For the text-containing cell, return its midpoint in [x, y] coordinate format. 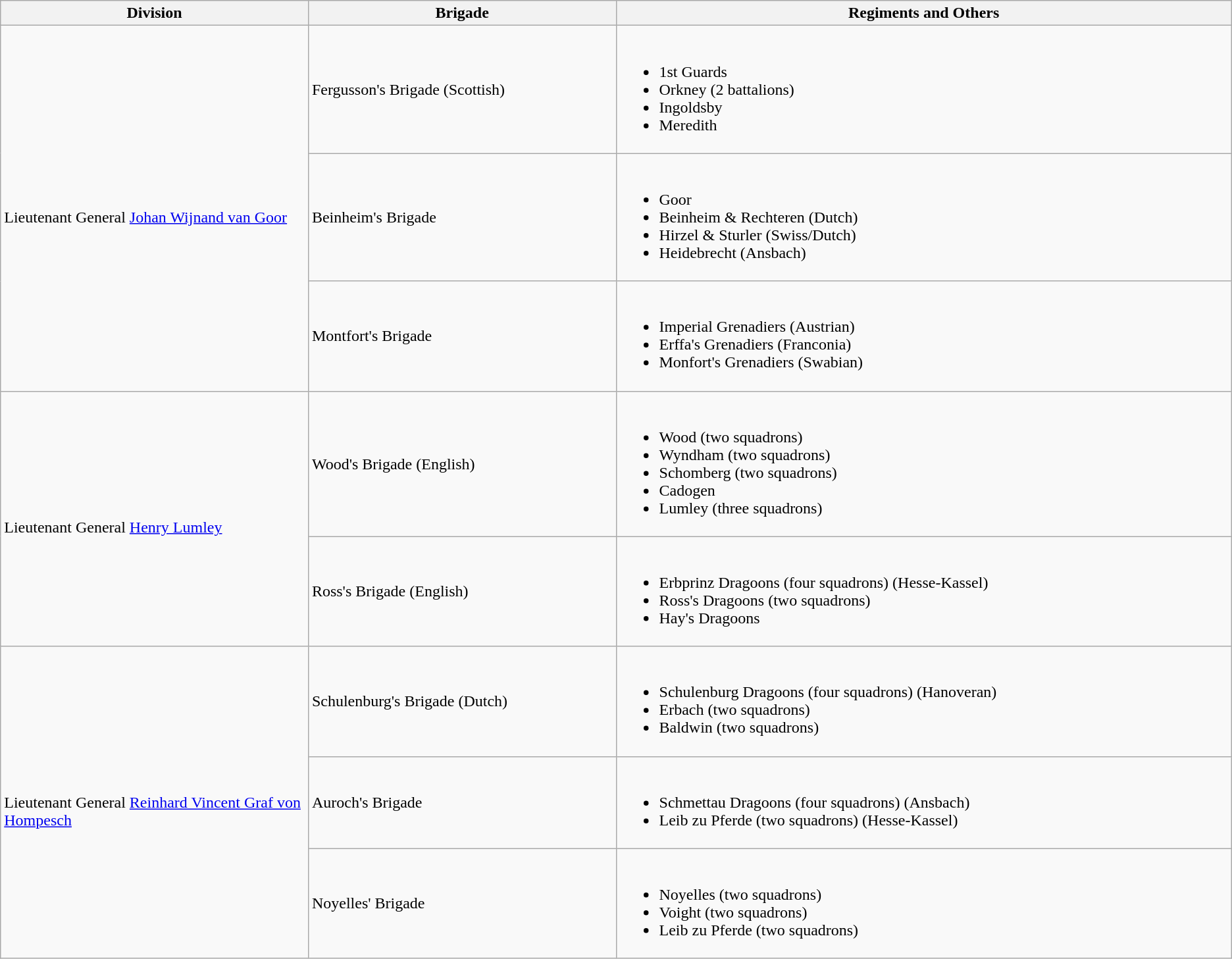
Schmettau Dragoons (four squadrons) (Ansbach)Leib zu Pferde (two squadrons) (Hesse-Kassel) [924, 802]
Montfort's Brigade [462, 336]
1st GuardsOrkney (2 battalions)IngoldsbyMeredith [924, 90]
Ross's Brigade (English) [462, 591]
Wood's Brigade (English) [462, 463]
Fergusson's Brigade (Scottish) [462, 90]
Lieutenant General Henry Lumley [155, 519]
Auroch's Brigade [462, 802]
GoorBeinheim & Rechteren (Dutch)Hirzel & Sturler (Swiss/Dutch)Heidebrecht (Ansbach) [924, 217]
Lieutenant General Reinhard Vincent Graf von Hompesch [155, 802]
Lieutenant General Johan Wijnand van Goor [155, 208]
Wood (two squadrons)Wyndham (two squadrons)Schomberg (two squadrons)CadogenLumley (three squadrons) [924, 463]
Erbprinz Dragoons (four squadrons) (Hesse-Kassel)Ross's Dragoons (two squadrons)Hay's Dragoons [924, 591]
Noyelles' Brigade [462, 903]
Division [155, 13]
Regiments and Others [924, 13]
Brigade [462, 13]
Beinheim's Brigade [462, 217]
Schulenburg's Brigade (Dutch) [462, 702]
Schulenburg Dragoons (four squadrons) (Hanoveran)Erbach (two squadrons)Baldwin (two squadrons) [924, 702]
Imperial Grenadiers (Austrian)Erffa's Grenadiers (Franconia)Monfort's Grenadiers (Swabian) [924, 336]
Noyelles (two squadrons)Voight (two squadrons)Leib zu Pferde (two squadrons) [924, 903]
